Detect which cell encompasses the target text, then output its (X, Y) center coordinate. 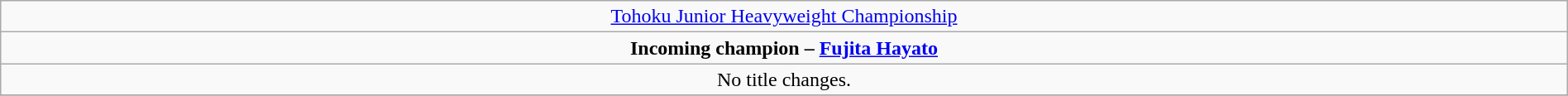
Incoming champion – Fujita Hayato (784, 48)
Tohoku Junior Heavyweight Championship (784, 17)
No title changes. (784, 79)
